Return the (x, y) coordinate for the center point of the cell that contains the specified text.  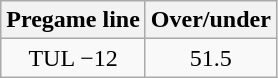
51.5 (210, 58)
Over/under (210, 20)
TUL −12 (74, 58)
Pregame line (74, 20)
